Return the [X, Y] coordinate for the center point of the cell that contains the specified text.  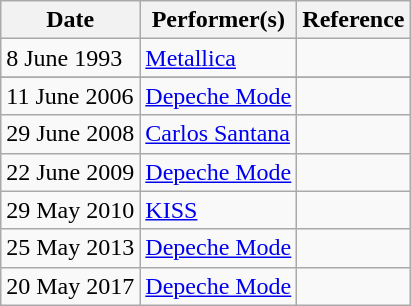
20 May 2017 [70, 286]
Date [70, 20]
KISS [218, 210]
Metallica [218, 58]
11 June 2006 [70, 96]
25 May 2013 [70, 248]
8 June 1993 [70, 58]
Performer(s) [218, 20]
29 June 2008 [70, 134]
Reference [354, 20]
Carlos Santana [218, 134]
22 June 2009 [70, 172]
29 May 2010 [70, 210]
